Pinpoint the cell where the given text exists, returning its (X, Y) midpoint coordinate. 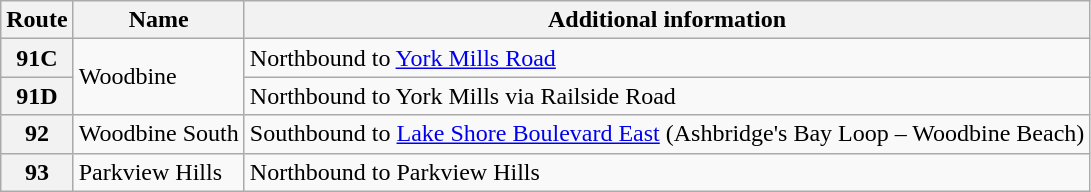
Parkview Hills (158, 172)
Southbound to Lake Shore Boulevard East (Ashbridge's Bay Loop – Woodbine Beach) (667, 134)
Woodbine South (158, 134)
Northbound to York Mills via Railside Road (667, 96)
Route (37, 20)
Northbound to Parkview Hills (667, 172)
93 (37, 172)
Northbound to York Mills Road (667, 58)
Woodbine (158, 77)
92 (37, 134)
91C (37, 58)
Name (158, 20)
Additional information (667, 20)
91D (37, 96)
